Determine the (x, y) coordinate at the center of the cell enclosing the given text.  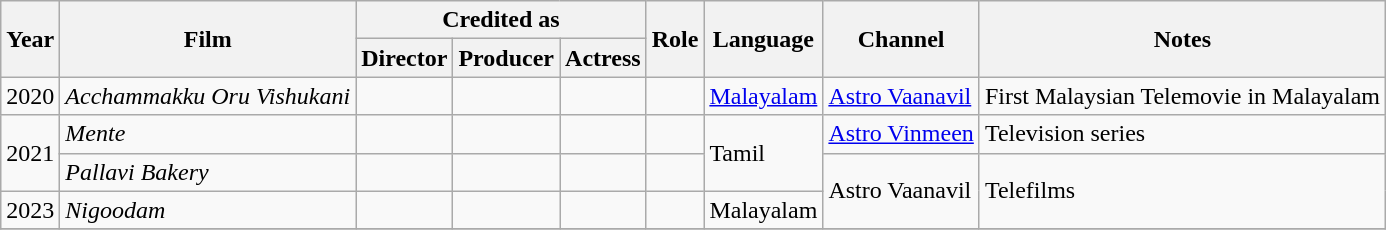
Tamil (764, 153)
Producer (506, 58)
Acchammakku Oru Vishukani (208, 96)
Notes (1182, 39)
2021 (30, 153)
Film (208, 39)
First Malaysian Telemovie in Malayalam (1182, 96)
Role (675, 39)
Astro Vinmeen (901, 134)
Language (764, 39)
2020 (30, 96)
Year (30, 39)
Pallavi Bakery (208, 172)
Nigoodam (208, 210)
Credited as (501, 20)
Telefilms (1182, 191)
Television series (1182, 134)
Director (404, 58)
Channel (901, 39)
Actress (604, 58)
Mente (208, 134)
2023 (30, 210)
